Determine the (x, y) coordinate at the center of the cell enclosing the given text.  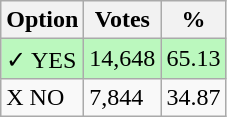
Option (42, 20)
14,648 (122, 59)
% (194, 20)
34.87 (194, 97)
Votes (122, 20)
X NO (42, 97)
✓ YES (42, 59)
65.13 (194, 59)
7,844 (122, 97)
